Detect which cell encompasses the target text, then output its [X, Y] center coordinate. 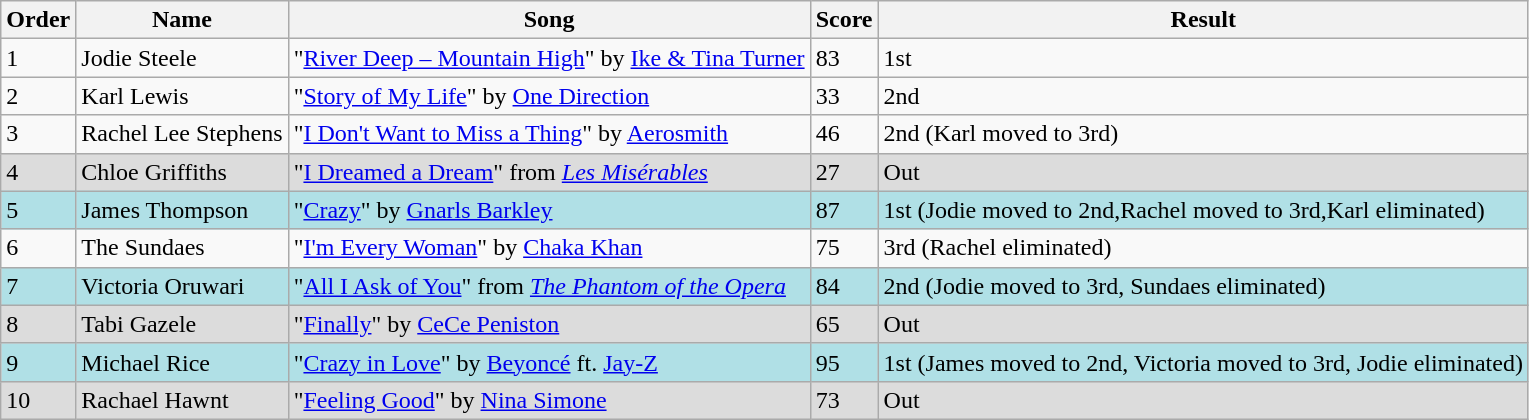
75 [844, 248]
84 [844, 286]
Victoria Oruwari [182, 286]
Result [1203, 20]
83 [844, 58]
Karl Lewis [182, 96]
"All I Ask of You" from The Phantom of the Opera [549, 286]
"I Dreamed a Dream" from Les Misérables [549, 172]
"I Don't Want to Miss a Thing" by Aerosmith [549, 134]
Name [182, 20]
6 [38, 248]
Rachael Hawnt [182, 400]
"Story of My Life" by One Direction [549, 96]
Chloe Griffiths [182, 172]
1st (James moved to 2nd, Victoria moved to 3rd, Jodie eliminated) [1203, 362]
The Sundaes [182, 248]
9 [38, 362]
2nd [1203, 96]
2nd (Karl moved to 3rd) [1203, 134]
7 [38, 286]
2nd (Jodie moved to 3rd, Sundaes eliminated) [1203, 286]
"I'm Every Woman" by Chaka Khan [549, 248]
"Crazy" by Gnarls Barkley [549, 210]
5 [38, 210]
James Thompson [182, 210]
1st (Jodie moved to 2nd,Rachel moved to 3rd,Karl eliminated) [1203, 210]
"Finally" by CeCe Peniston [549, 324]
3 [38, 134]
3rd (Rachel eliminated) [1203, 248]
46 [844, 134]
Michael Rice [182, 362]
Tabi Gazele [182, 324]
"River Deep – Mountain High" by Ike & Tina Turner [549, 58]
1 [38, 58]
4 [38, 172]
Order [38, 20]
87 [844, 210]
Score [844, 20]
Jodie Steele [182, 58]
1st [1203, 58]
Song [549, 20]
"Crazy in Love" by Beyoncé ft. Jay-Z [549, 362]
10 [38, 400]
"Feeling Good" by Nina Simone [549, 400]
73 [844, 400]
8 [38, 324]
27 [844, 172]
95 [844, 362]
65 [844, 324]
2 [38, 96]
33 [844, 96]
Rachel Lee Stephens [182, 134]
